Scan for the cell matching the given text and deliver its [X, Y] coordinate at center. 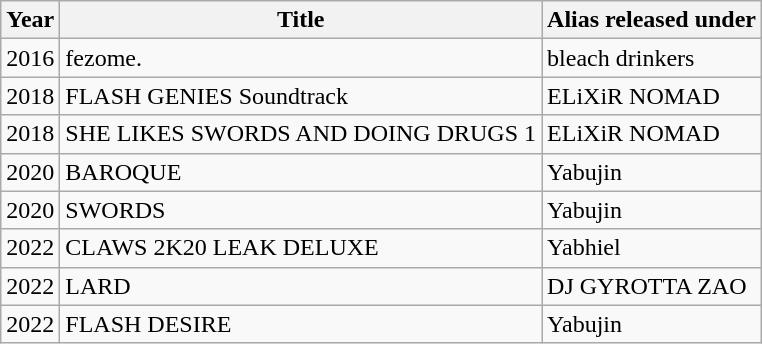
DJ GYROTTA ZAO [652, 286]
fezome. [301, 58]
LARD [301, 286]
Yabhiel [652, 248]
SHE LIKES SWORDS AND DOING DRUGS 1 [301, 134]
FLASH DESIRE [301, 324]
Alias released under [652, 20]
CLAWS 2K20 LEAK DELUXE [301, 248]
bleach drinkers [652, 58]
FLASH GENIES Soundtrack [301, 96]
2016 [30, 58]
Year [30, 20]
BAROQUE [301, 172]
Title [301, 20]
SWORDS [301, 210]
